Locate the cell with the specified text and output its [X, Y] center coordinate. 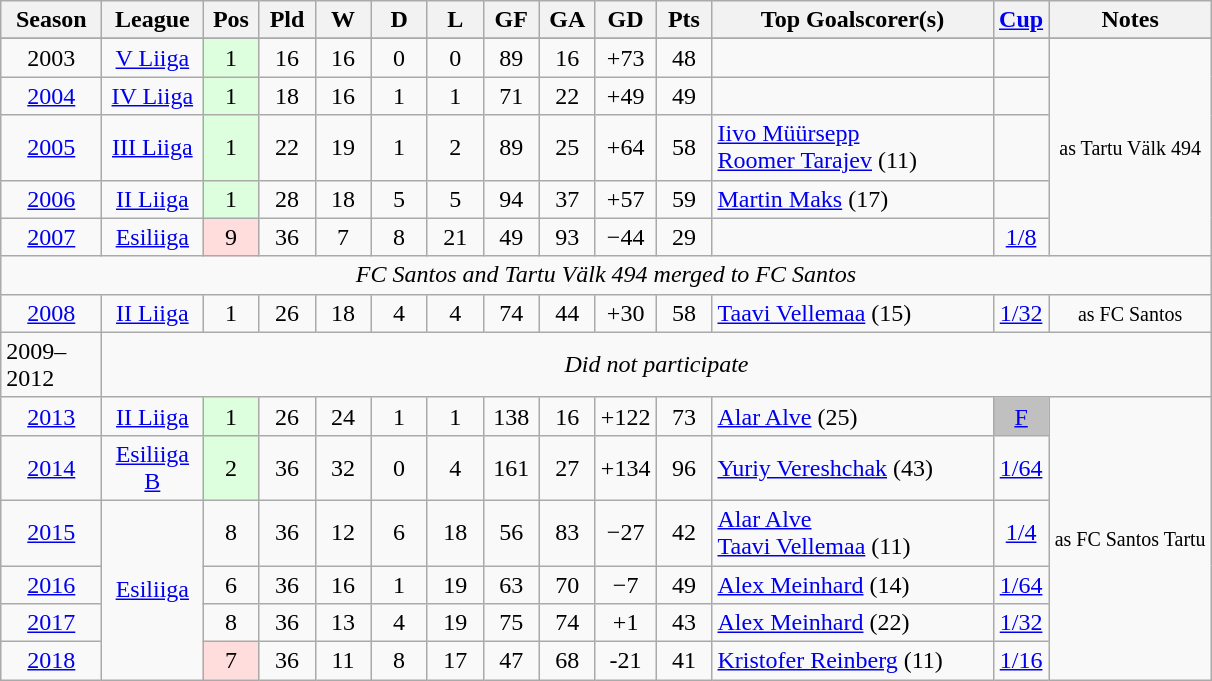
2018 [52, 661]
48 [684, 58]
Cup [1021, 20]
2003 [52, 58]
F [1021, 416]
70 [567, 585]
12 [343, 532]
1/16 [1021, 661]
94 [511, 199]
32 [343, 468]
+30 [626, 313]
2004 [52, 96]
as FC Santos Tartu [1130, 538]
96 [684, 468]
−7 [626, 585]
73 [684, 416]
Alar Alve (25) [852, 416]
+1 [626, 623]
29 [684, 237]
IV Liiga [152, 96]
Yuriy Vereshchak (43) [852, 468]
Pos [231, 20]
138 [511, 416]
GA [567, 20]
42 [684, 532]
2006 [52, 199]
9 [231, 237]
47 [511, 661]
−44 [626, 237]
2017 [52, 623]
21 [455, 237]
GF [511, 20]
1/8 [1021, 237]
Alex Meinhard (22) [852, 623]
27 [567, 468]
1/4 [1021, 532]
68 [567, 661]
2013 [52, 416]
2016 [52, 585]
+73 [626, 58]
FC Santos and Tartu Välk 494 merged to FC Santos [606, 275]
13 [343, 623]
Notes [1130, 20]
2008 [52, 313]
2014 [52, 468]
Top Goalscorer(s) [852, 20]
−27 [626, 532]
+49 [626, 96]
Kristofer Reinberg (11) [852, 661]
GD [626, 20]
League [152, 20]
2005 [52, 148]
25 [567, 148]
2007 [52, 237]
Pts [684, 20]
59 [684, 199]
L [455, 20]
Did not participate [656, 364]
Pld [287, 20]
56 [511, 532]
+57 [626, 199]
37 [567, 199]
as FC Santos [1130, 313]
V Liiga [152, 58]
-21 [626, 661]
44 [567, 313]
11 [343, 661]
2009–2012 [52, 364]
D [399, 20]
Martin Maks (17) [852, 199]
W [343, 20]
83 [567, 532]
41 [684, 661]
as Tartu Välk 494 [1130, 148]
93 [567, 237]
Alar Alve Taavi Vellemaa (11) [852, 532]
17 [455, 661]
2015 [52, 532]
Esiliiga B [152, 468]
71 [511, 96]
III Liiga [152, 148]
161 [511, 468]
Season [52, 20]
28 [287, 199]
+134 [626, 468]
Iivo Müürsepp Roomer Tarajev (11) [852, 148]
+64 [626, 148]
+122 [626, 416]
Taavi Vellemaa (15) [852, 313]
63 [511, 585]
75 [511, 623]
Alex Meinhard (14) [852, 585]
43 [684, 623]
24 [343, 416]
